Scan for the cell matching the given text and deliver its (x, y) coordinate at center. 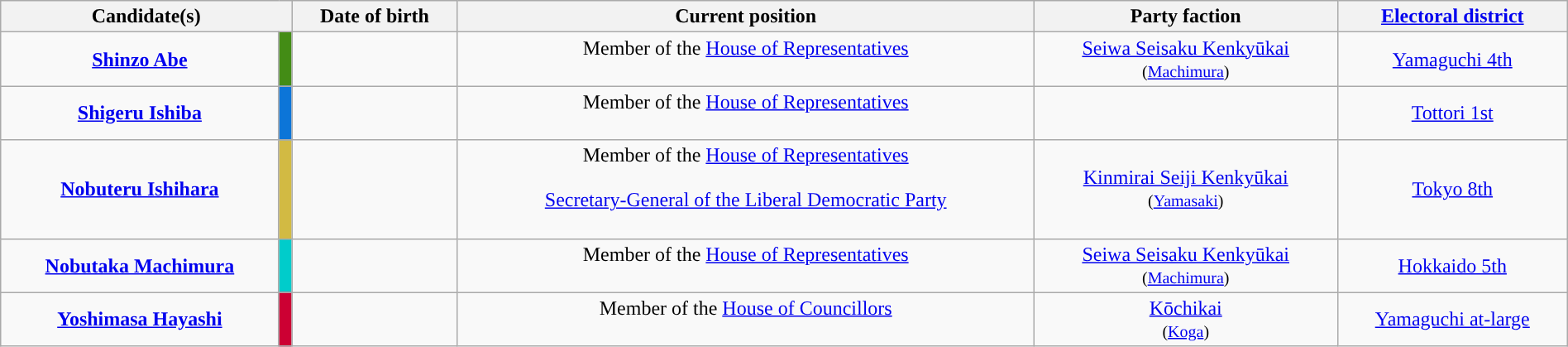
Hokkaido 5th (1452, 265)
Shigeru Ishiba (140, 113)
Yamaguchi at-large (1452, 320)
Tottori 1st (1452, 113)
Date of birth (375, 17)
Yoshimasa Hayashi (140, 320)
Candidate(s) (146, 17)
Nobuteru Ishihara (140, 189)
Electoral district (1452, 17)
Kōchikai (Koga) (1186, 320)
Member of the House of Councillors (746, 320)
Yamaguchi 4th (1452, 60)
Nobutaka Machimura (140, 265)
Tokyo 8th (1452, 189)
Member of the House of Representatives Secretary-General of the Liberal Democratic Party (746, 189)
Party faction (1186, 17)
Shinzo Abe (140, 60)
Kinmirai Seiji Kenkyūkai (Yamasaki) (1186, 189)
Current position (746, 17)
